Extract the (X, Y) coordinate from the center of the cell holding the provided text.  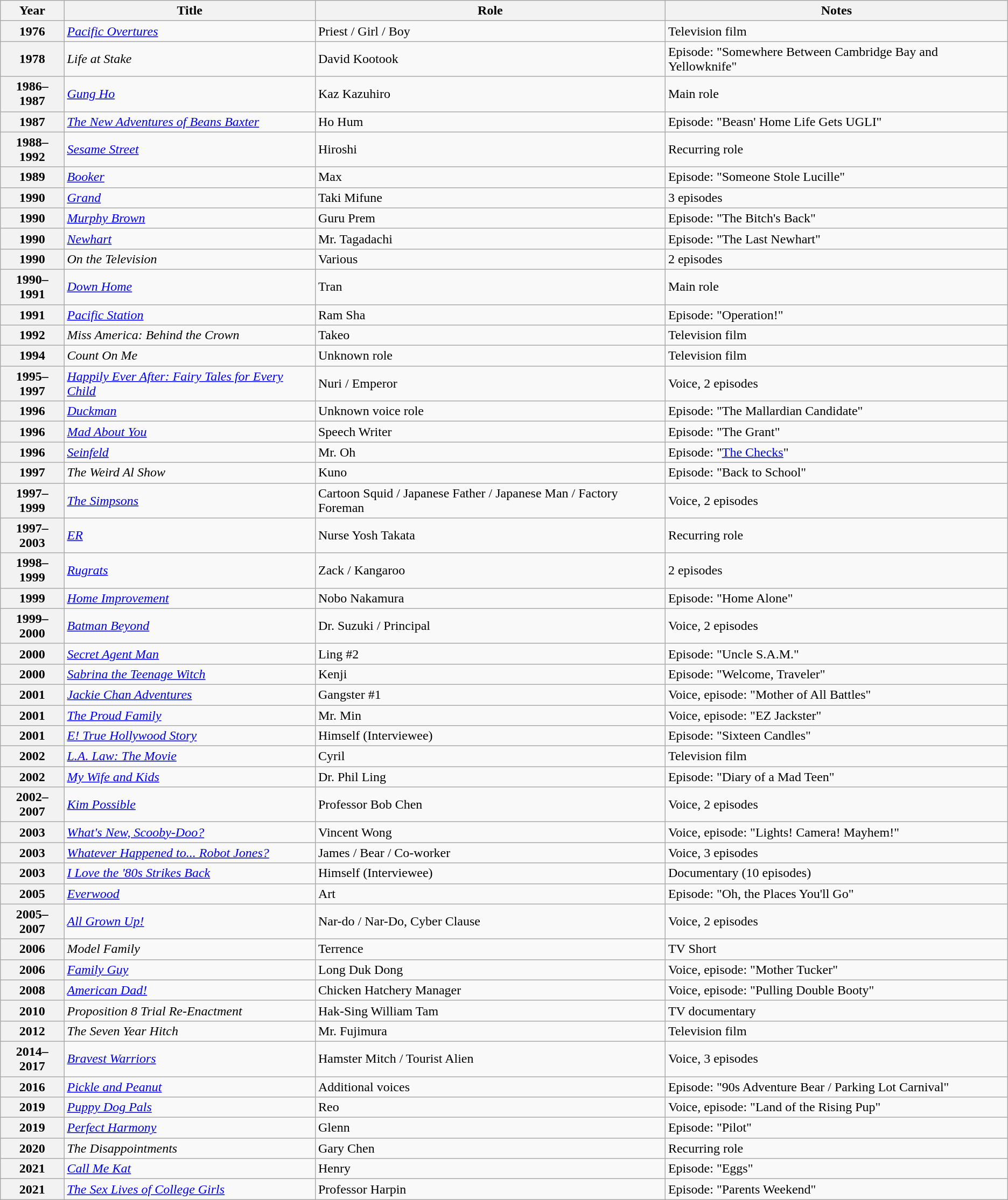
On the Television (190, 259)
Documentary (10 episodes) (836, 873)
Episode: "Uncle S.A.M." (836, 654)
Count On Me (190, 356)
Kaz Kazuhiro (490, 94)
Sesame Street (190, 150)
Pacific Station (190, 315)
Secret Agent Man (190, 654)
2005–2007 (32, 922)
Ho Hum (490, 122)
The Proud Family (190, 715)
The New Adventures of Beans Baxter (190, 122)
Nuri / Emperor (490, 383)
Episode: "Beasn' Home Life Gets UGLI" (836, 122)
Voice, episode: "Mother Tucker" (836, 970)
Vincent Wong (490, 832)
American Dad! (190, 990)
Episode: "Diary of a Mad Teen" (836, 777)
Mr. Tagadachi (490, 238)
Puppy Dog Pals (190, 1107)
Voice, episode: "Land of the Rising Pup" (836, 1107)
1999 (32, 598)
1986–1987 (32, 94)
Voice, episode: "EZ Jackster" (836, 715)
Zack / Kangaroo (490, 571)
Tran (490, 286)
James / Bear / Co-worker (490, 853)
Long Duk Dong (490, 970)
Everwood (190, 894)
Priest / Girl / Boy (490, 31)
2002–2007 (32, 804)
Mr. Oh (490, 452)
Mad About You (190, 432)
My Wife and Kids (190, 777)
Episode: "Operation!" (836, 315)
Down Home (190, 286)
Hiroshi (490, 150)
Mr. Min (490, 715)
Additional voices (490, 1087)
Family Guy (190, 970)
Speech Writer (490, 432)
ER (190, 535)
Glenn (490, 1128)
Life at Stake (190, 59)
TV documentary (836, 1010)
1999–2000 (32, 626)
Cyril (490, 756)
Kuno (490, 473)
Duckman (190, 411)
Various (490, 259)
L.A. Law: The Movie (190, 756)
Newhart (190, 238)
1991 (32, 315)
Jackie Chan Adventures (190, 694)
Art (490, 894)
Episode: "The Grant" (836, 432)
Proposition 8 Trial Re-Enactment (190, 1010)
Episode: "The Bitch's Back" (836, 218)
1992 (32, 335)
The Simpsons (190, 501)
Professor Bob Chen (490, 804)
All Grown Up! (190, 922)
1976 (32, 31)
Episode: "Welcome, Traveler" (836, 674)
E! True Hollywood Story (190, 736)
Henry (490, 1169)
Cartoon Squid / Japanese Father / Japanese Man / Factory Foreman (490, 501)
The Weird Al Show (190, 473)
1997–1999 (32, 501)
Episode: "Somewhere Between Cambridge Bay and Yellowknife" (836, 59)
Ling #2 (490, 654)
Episode: "Oh, the Places You'll Go" (836, 894)
Voice, episode: "Pulling Double Booty" (836, 990)
2008 (32, 990)
Episode: "The Checks" (836, 452)
Happily Ever After: Fairy Tales for Every Child (190, 383)
Reo (490, 1107)
2012 (32, 1031)
Dr. Phil Ling (490, 777)
2010 (32, 1010)
Takeo (490, 335)
1995–1997 (32, 383)
Episode: "Someone Stole Lucille" (836, 177)
Home Improvement (190, 598)
2005 (32, 894)
Unknown voice role (490, 411)
Hak-Sing William Tam (490, 1010)
Professor Harpin (490, 1189)
Ram Sha (490, 315)
Perfect Harmony (190, 1128)
Seinfeld (190, 452)
2016 (32, 1087)
Episode: "Pilot" (836, 1128)
Rugrats (190, 571)
Gangster #1 (490, 694)
2020 (32, 1148)
3 episodes (836, 198)
1978 (32, 59)
1990–1991 (32, 286)
1987 (32, 122)
Episode: "Home Alone" (836, 598)
Episode: "The Mallardian Candidate" (836, 411)
Chicken Hatchery Manager (490, 990)
Miss America: Behind the Crown (190, 335)
Booker (190, 177)
Episode: "90s Adventure Bear / Parking Lot Carnival" (836, 1087)
Pacific Overtures (190, 31)
TV Short (836, 949)
Episode: "Back to School" (836, 473)
Nar-do / Nar-Do, Cyber Clause (490, 922)
Role (490, 11)
Gung Ho (190, 94)
I Love the '80s Strikes Back (190, 873)
Episode: "Sixteen Candles" (836, 736)
Voice, episode: "Lights! Camera! Mayhem!" (836, 832)
Model Family (190, 949)
Whatever Happened to... Robot Jones? (190, 853)
Episode: "Parents Weekend" (836, 1189)
Kim Possible (190, 804)
1997 (32, 473)
2014–2017 (32, 1058)
1988–1992 (32, 150)
1997–2003 (32, 535)
Sabrina the Teenage Witch (190, 674)
Batman Beyond (190, 626)
Mr. Fujimura (490, 1031)
Gary Chen (490, 1148)
Bravest Warriors (190, 1058)
Murphy Brown (190, 218)
Hamster Mitch / Tourist Alien (490, 1058)
Year (32, 11)
Terrence (490, 949)
The Sex Lives of College Girls (190, 1189)
David Kootook (490, 59)
Pickle and Peanut (190, 1087)
Title (190, 11)
Grand (190, 198)
1989 (32, 177)
The Seven Year Hitch (190, 1031)
The Disappointments (190, 1148)
Max (490, 177)
Notes (836, 11)
1994 (32, 356)
Episode: "Eggs" (836, 1169)
Nurse Yosh Takata (490, 535)
Call Me Kat (190, 1169)
Unknown role (490, 356)
Voice, episode: "Mother of All Battles" (836, 694)
Episode: "The Last Newhart" (836, 238)
Dr. Suzuki / Principal (490, 626)
1998–1999 (32, 571)
Kenji (490, 674)
Taki Mifune (490, 198)
Nobo Nakamura (490, 598)
What's New, Scooby-Doo? (190, 832)
Guru Prem (490, 218)
